Extract the (X, Y) coordinate from the center of the cell holding the provided text.  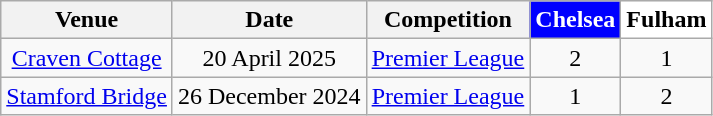
26 December 2024 (269, 96)
Venue (87, 20)
20 April 2025 (269, 58)
Chelsea (576, 20)
Competition (448, 20)
Craven Cottage (87, 58)
Fulham (666, 20)
Stamford Bridge (87, 96)
Date (269, 20)
